Extract the (x, y) coordinate from the center of the cell holding the provided text.  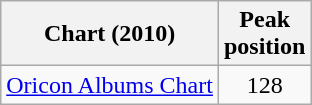
128 (264, 85)
Oricon Albums Chart (110, 85)
Peakposition (264, 34)
Chart (2010) (110, 34)
